Find where the given text appears and provide that cell's center as [X, Y] coordinate. 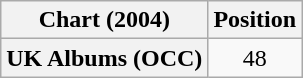
Chart (2004) [104, 20]
48 [255, 58]
UK Albums (OCC) [104, 58]
Position [255, 20]
